Provide the [X, Y] coordinate of the cell's center where the given text is located.  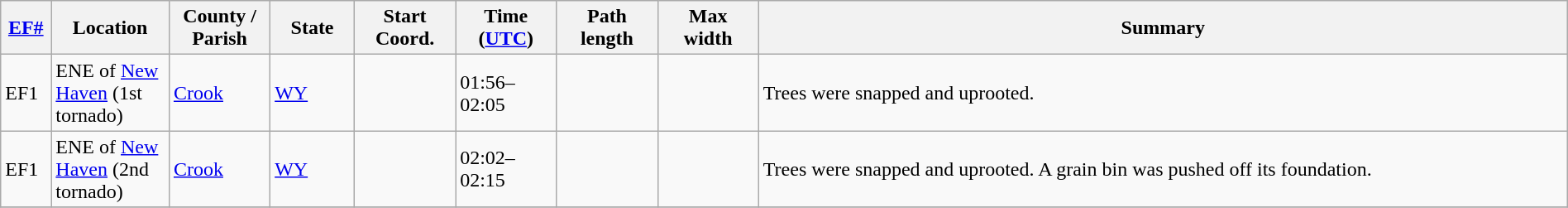
Start Coord. [404, 28]
Path length [607, 28]
Max width [708, 28]
County / Parish [219, 28]
State [313, 28]
01:56–02:05 [506, 93]
Location [111, 28]
Summary [1163, 28]
ENE of New Haven (2nd tornado) [111, 169]
Trees were snapped and uprooted. A grain bin was pushed off its foundation. [1163, 169]
02:02–02:15 [506, 169]
ENE of New Haven (1st tornado) [111, 93]
Time (UTC) [506, 28]
EF# [26, 28]
Trees were snapped and uprooted. [1163, 93]
